Search for the cell housing the specified text and yield its [X, Y] center coordinate. 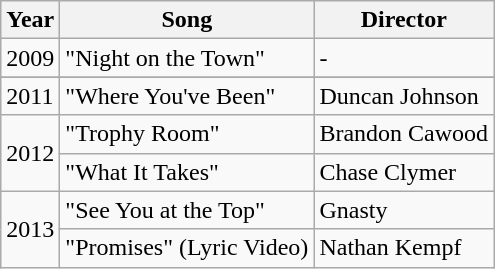
"Promises" (Lyric Video) [187, 248]
"Trophy Room" [187, 134]
Song [187, 20]
Brandon Cawood [404, 134]
"See You at the Top" [187, 210]
2009 [30, 58]
Director [404, 20]
Gnasty [404, 210]
"Where You've Been" [187, 96]
Duncan Johnson [404, 96]
Chase Clymer [404, 172]
2012 [30, 153]
- [404, 58]
"What It Takes" [187, 172]
2011 [30, 96]
Year [30, 20]
"Night on the Town" [187, 58]
2013 [30, 229]
Nathan Kempf [404, 248]
